Pinpoint the cell where the given text exists, returning its (X, Y) midpoint coordinate. 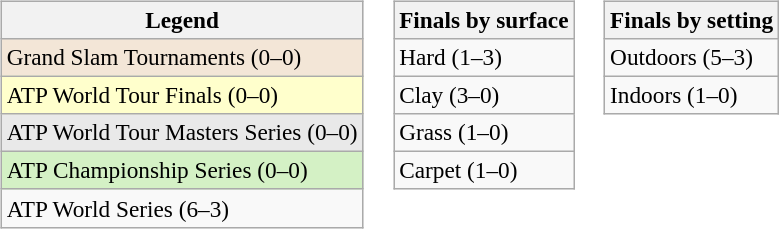
Hard (1–3) (484, 57)
Indoors (1–0) (692, 95)
Legend (182, 20)
Grass (1–0) (484, 133)
Grand Slam Tournaments (0–0) (182, 57)
Finals by surface (484, 20)
ATP World Series (6–3) (182, 208)
Clay (3–0) (484, 95)
Outdoors (5–3) (692, 57)
Finals by setting (692, 20)
ATP Championship Series (0–0) (182, 171)
ATP World Tour Finals (0–0) (182, 95)
ATP World Tour Masters Series (0–0) (182, 133)
Carpet (1–0) (484, 171)
